Determine the [X, Y] coordinate at the center of the cell enclosing the given text.  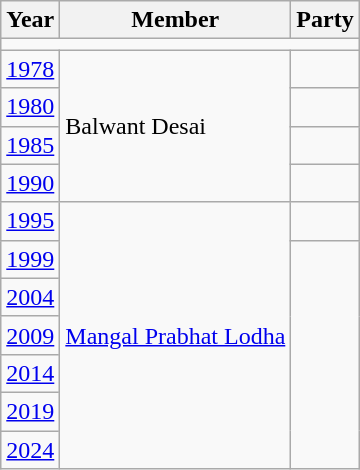
1978 [30, 69]
Year [30, 20]
Balwant Desai [176, 126]
1999 [30, 259]
1980 [30, 107]
2019 [30, 411]
Mangal Prabhat Lodha [176, 335]
2004 [30, 297]
1985 [30, 145]
Party [325, 20]
2024 [30, 449]
1990 [30, 183]
Member [176, 20]
1995 [30, 221]
2014 [30, 373]
2009 [30, 335]
